Return (X, Y) of the center of cell containing provided text 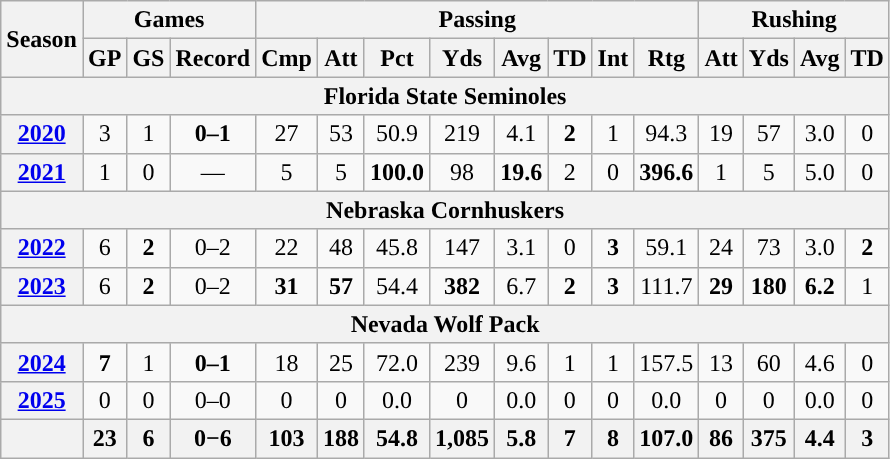
0−6 (213, 438)
6.2 (820, 286)
375 (768, 438)
54.8 (396, 438)
3.1 (522, 248)
94.3 (666, 134)
157.5 (666, 362)
2022 (42, 248)
Record (213, 58)
86 (721, 438)
Pct (396, 58)
53 (340, 134)
382 (462, 286)
Season (42, 39)
4.4 (820, 438)
18 (287, 362)
Rushing (794, 20)
— (213, 172)
103 (287, 438)
50.9 (396, 134)
8 (613, 438)
188 (340, 438)
31 (287, 286)
396.6 (666, 172)
48 (340, 248)
29 (721, 286)
Nevada Wolf Pack (446, 324)
6.7 (522, 286)
107.0 (666, 438)
25 (340, 362)
60 (768, 362)
72.0 (396, 362)
Cmp (287, 58)
Games (168, 20)
Int (613, 58)
2024 (42, 362)
GS (148, 58)
2021 (42, 172)
Nebraska Cornhuskers (446, 210)
0–0 (213, 400)
Passing (478, 20)
GP (104, 58)
100.0 (396, 172)
59.1 (666, 248)
4.6 (820, 362)
180 (768, 286)
2020 (42, 134)
19.6 (522, 172)
219 (462, 134)
2025 (42, 400)
147 (462, 248)
23 (104, 438)
24 (721, 248)
9.6 (522, 362)
Rtg (666, 58)
4.1 (522, 134)
22 (287, 248)
Florida State Seminoles (446, 96)
27 (287, 134)
2023 (42, 286)
54.4 (396, 286)
98 (462, 172)
1,085 (462, 438)
111.7 (666, 286)
19 (721, 134)
45.8 (396, 248)
73 (768, 248)
13 (721, 362)
5.8 (522, 438)
5.0 (820, 172)
239 (462, 362)
